Extract the (x, y) coordinate from the center of the cell holding the provided text.  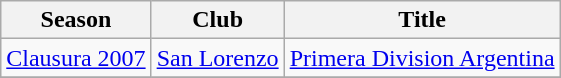
Primera Division Argentina (422, 58)
Clausura 2007 (76, 58)
Club (218, 20)
San Lorenzo (218, 58)
Season (76, 20)
Title (422, 20)
